Capture the cell that displays the provided text and extract its (X, Y) central coordinate. 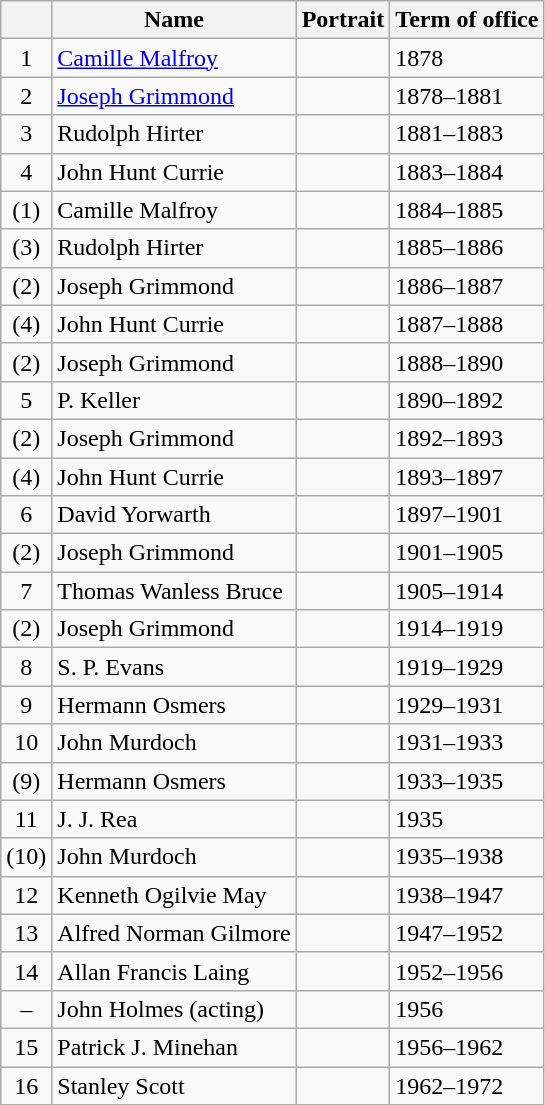
5 (26, 400)
1935 (467, 819)
16 (26, 1085)
P. Keller (174, 400)
1919–1929 (467, 667)
9 (26, 705)
4 (26, 172)
Alfred Norman Gilmore (174, 933)
Kenneth Ogilvie May (174, 895)
3 (26, 134)
Allan Francis Laing (174, 971)
David Yorwarth (174, 515)
(9) (26, 781)
Patrick J. Minehan (174, 1047)
1933–1935 (467, 781)
2 (26, 96)
1914–1919 (467, 629)
1897–1901 (467, 515)
1901–1905 (467, 553)
1905–1914 (467, 591)
S. P. Evans (174, 667)
1892–1893 (467, 438)
1878–1881 (467, 96)
10 (26, 743)
1884–1885 (467, 210)
Name (174, 20)
1947–1952 (467, 933)
8 (26, 667)
12 (26, 895)
1886–1887 (467, 286)
1962–1972 (467, 1085)
1952–1956 (467, 971)
1938–1947 (467, 895)
Term of office (467, 20)
1956 (467, 1009)
1881–1883 (467, 134)
1888–1890 (467, 362)
(3) (26, 248)
1 (26, 58)
(1) (26, 210)
J. J. Rea (174, 819)
7 (26, 591)
Stanley Scott (174, 1085)
1929–1931 (467, 705)
1885–1886 (467, 248)
– (26, 1009)
1931–1933 (467, 743)
Thomas Wanless Bruce (174, 591)
(10) (26, 857)
John Holmes (acting) (174, 1009)
1890–1892 (467, 400)
14 (26, 971)
13 (26, 933)
1893–1897 (467, 477)
Portrait (343, 20)
6 (26, 515)
15 (26, 1047)
1887–1888 (467, 324)
11 (26, 819)
1883–1884 (467, 172)
1956–1962 (467, 1047)
1935–1938 (467, 857)
1878 (467, 58)
